Extract the [x, y] coordinate from the center of the cell holding the provided text.  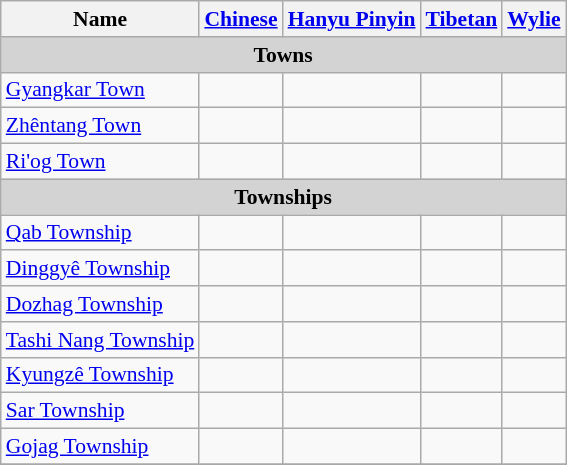
Dozhag Township [100, 304]
Townships [284, 197]
Name [100, 19]
Gyangkar Town [100, 90]
Towns [284, 55]
Tashi Nang Township [100, 340]
Hanyu Pinyin [352, 19]
Sar Township [100, 411]
Qab Township [100, 233]
Kyungzê Township [100, 375]
Ri'og Town [100, 162]
Wylie [534, 19]
Dinggyê Township [100, 269]
Chinese [240, 19]
Zhêntang Town [100, 126]
Tibetan [462, 19]
Gojag Township [100, 447]
